Capture the cell that displays the provided text and extract its [X, Y] central coordinate. 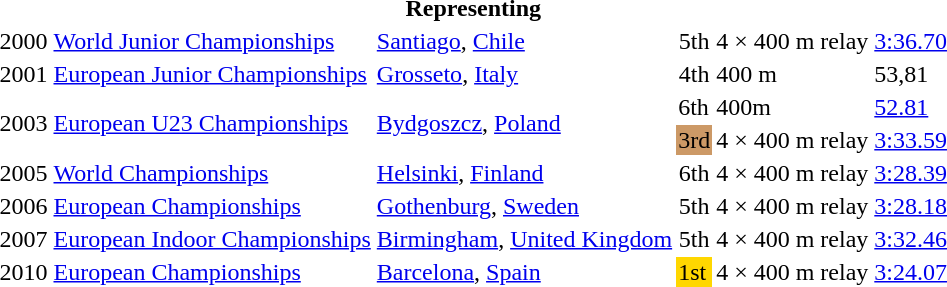
Helsinki, Finland [524, 173]
Grosseto, Italy [524, 74]
European Indoor Championships [212, 239]
Bydgoszcz, Poland [524, 124]
400m [792, 107]
World Championships [212, 173]
4th [694, 74]
3rd [694, 140]
European U23 Championships [212, 124]
Barcelona, Spain [524, 272]
World Junior Championships [212, 41]
Birmingham, United Kingdom [524, 239]
1st [694, 272]
European Junior Championships [212, 74]
400 m [792, 74]
Gothenburg, Sweden [524, 206]
Santiago, Chile [524, 41]
